Capture the cell that displays the provided text and extract its [X, Y] central coordinate. 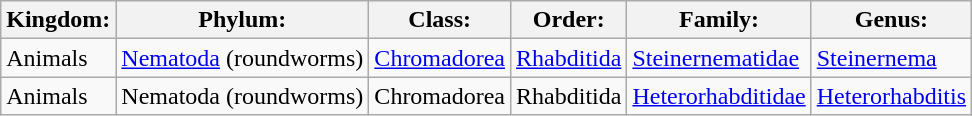
Steinernema [891, 58]
Kingdom: [58, 20]
Class: [440, 20]
Heterorhabditidae [719, 96]
Order: [569, 20]
Steinernematidae [719, 58]
Family: [719, 20]
Phylum: [242, 20]
Heterorhabditis [891, 96]
Genus: [891, 20]
